Extract the (X, Y) coordinate from the center of the cell holding the provided text.  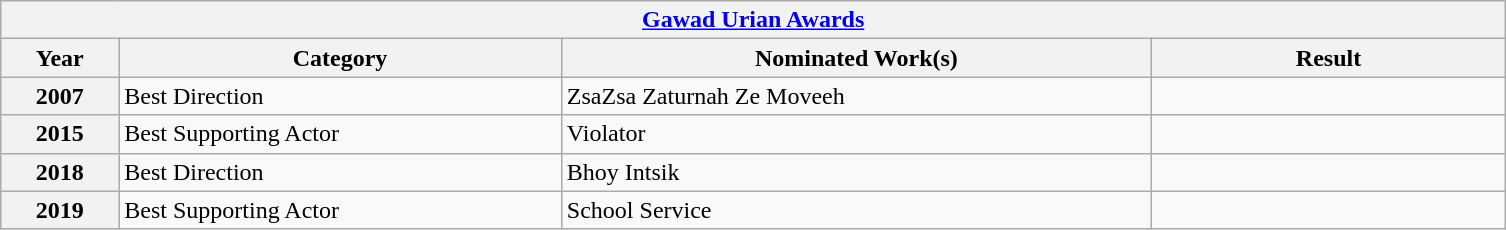
2018 (60, 172)
ZsaZsa Zaturnah Ze Moveeh (856, 96)
2015 (60, 134)
Bhoy Intsik (856, 172)
Result (1328, 58)
Gawad Urian Awards (754, 20)
2007 (60, 96)
Category (340, 58)
Nominated Work(s) (856, 58)
School Service (856, 210)
Year (60, 58)
Violator (856, 134)
2019 (60, 210)
